Scan for the cell matching the given text and deliver its (x, y) coordinate at center. 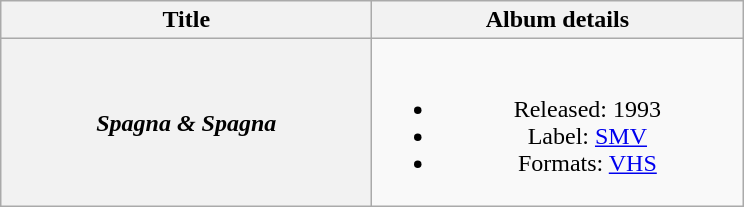
Title (186, 20)
Album details (558, 20)
Spagna & Spagna (186, 122)
Released: 1993Label: SMVFormats: VHS (558, 122)
